Pinpoint the cell where the given text exists, returning its (x, y) midpoint coordinate. 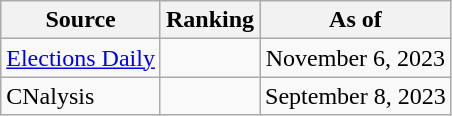
Elections Daily (81, 58)
Source (81, 20)
As of (356, 20)
Ranking (210, 20)
November 6, 2023 (356, 58)
CNalysis (81, 96)
September 8, 2023 (356, 96)
